Return the [X, Y] coordinate for the center point of the cell that contains the specified text.  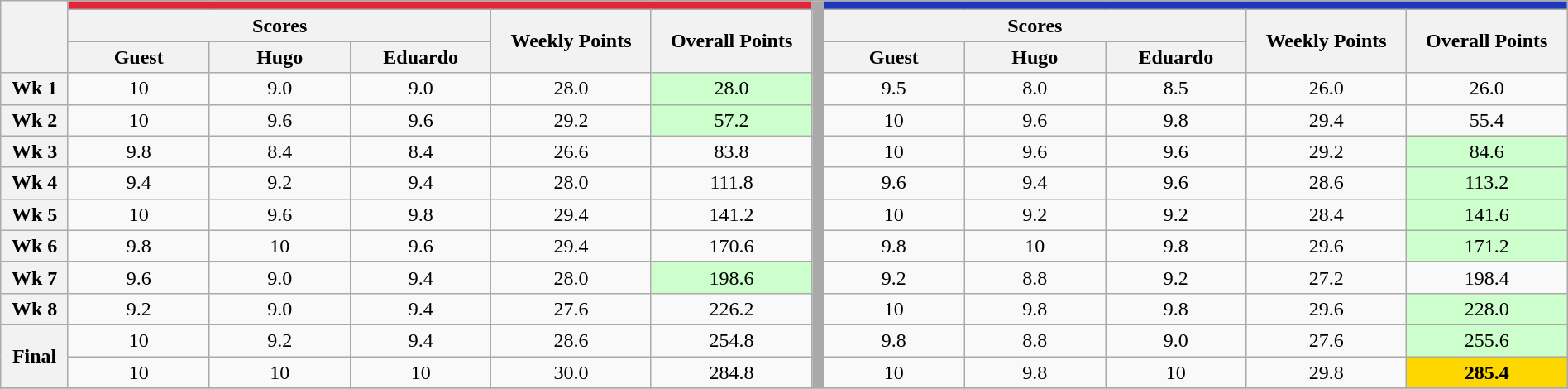
Wk 5 [35, 214]
254.8 [731, 340]
26.6 [571, 151]
285.4 [1487, 372]
141.2 [731, 214]
170.6 [731, 246]
Wk 8 [35, 309]
141.6 [1487, 214]
Wk 7 [35, 277]
Wk 4 [35, 183]
57.2 [731, 120]
Wk 6 [35, 246]
84.6 [1487, 151]
Final [35, 356]
9.5 [894, 89]
28.4 [1327, 214]
30.0 [571, 372]
113.2 [1487, 183]
255.6 [1487, 340]
284.8 [731, 372]
228.0 [1487, 309]
83.8 [731, 151]
198.4 [1487, 277]
226.2 [731, 309]
Wk 2 [35, 120]
29.8 [1327, 372]
111.8 [731, 183]
8.5 [1176, 89]
Wk 3 [35, 151]
8.0 [1035, 89]
27.2 [1327, 277]
55.4 [1487, 120]
171.2 [1487, 246]
198.6 [731, 277]
Wk 1 [35, 89]
